Locate the cell with the specified text and output its [x, y] center coordinate. 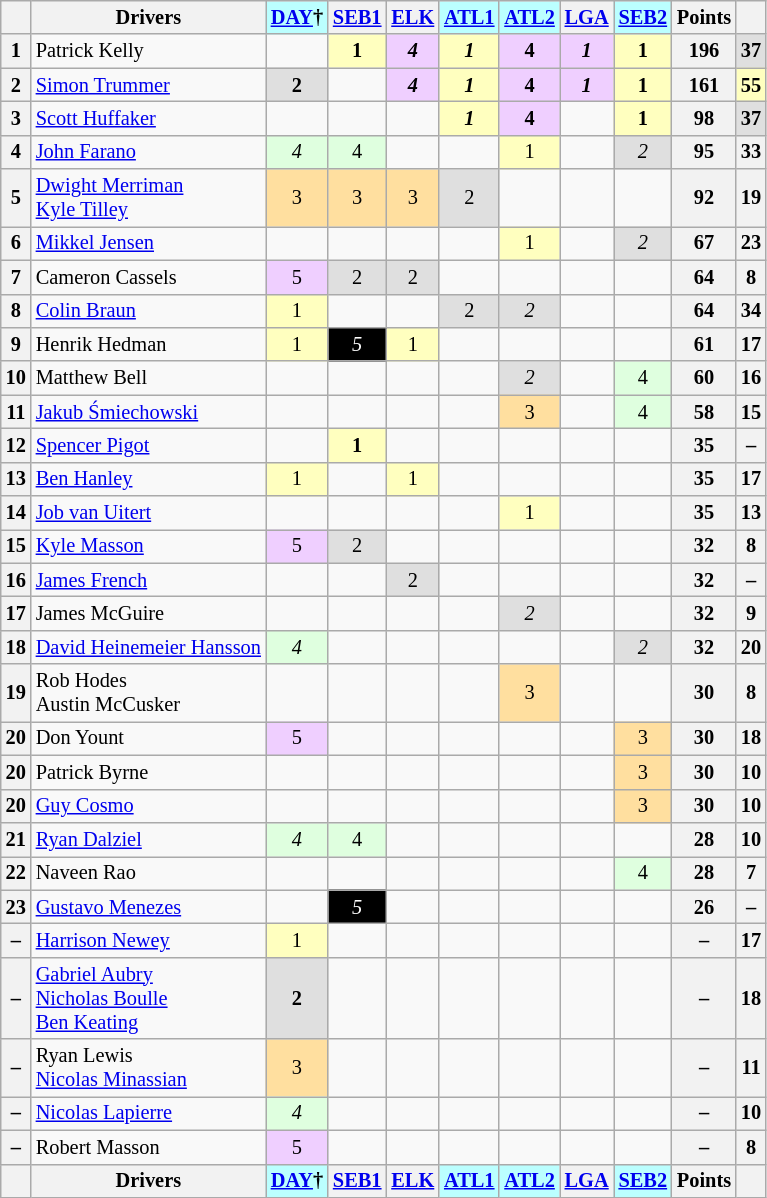
Henrik Hedman [148, 344]
Job van Uitert [148, 513]
Ryan Lewis Nicolas Minassian [148, 1068]
Jakub Śmiechowski [148, 412]
26 [704, 907]
Kyle Masson [148, 546]
Guy Cosmo [148, 806]
Mikkel Jensen [148, 243]
196 [704, 51]
Patrick Kelly [148, 51]
Don Yount [148, 738]
67 [704, 243]
James French [148, 580]
Simon Trummer [148, 85]
Matthew Bell [148, 378]
Gabriel Aubry Nicholas Boulle Ben Keating [148, 998]
61 [704, 344]
Robert Masson [148, 1147]
55 [751, 85]
Patrick Byrne [148, 772]
Colin Braun [148, 311]
33 [751, 152]
12 [16, 445]
Harrison Newey [148, 940]
6 [16, 243]
Dwight Merriman Kyle Tilley [148, 198]
60 [704, 378]
Nicolas Lapierre [148, 1113]
John Farano [148, 152]
58 [704, 412]
Naveen Rao [148, 873]
21 [16, 839]
95 [704, 152]
Ben Hanley [148, 479]
David Heinemeier Hansson [148, 647]
98 [704, 118]
14 [16, 513]
34 [751, 311]
Scott Huffaker [148, 118]
Rob Hodes Austin McCusker [148, 693]
Cameron Cassels [148, 277]
James McGuire [148, 613]
22 [16, 873]
Spencer Pigot [148, 445]
Gustavo Menezes [148, 907]
92 [704, 198]
Ryan Dalziel [148, 839]
161 [704, 85]
